For the text-containing cell, return its midpoint in [X, Y] coordinate format. 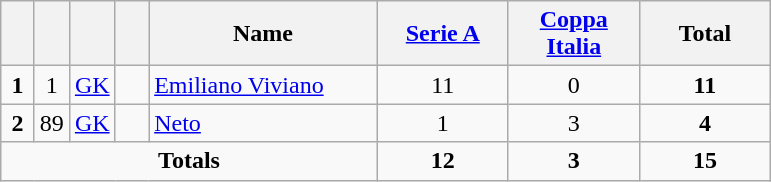
Total [704, 34]
12 [442, 161]
Coppa Italia [574, 34]
Name [264, 34]
89 [52, 123]
Serie A [442, 34]
Totals [189, 161]
Neto [264, 123]
15 [704, 161]
4 [704, 123]
0 [574, 85]
2 [18, 123]
Emiliano Viviano [264, 85]
